Locate the cell with the specified text and output its (x, y) center coordinate. 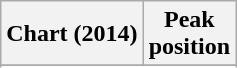
Chart (2014) (72, 34)
Peakposition (189, 34)
